Scan for the cell matching the given text and deliver its [X, Y] coordinate at center. 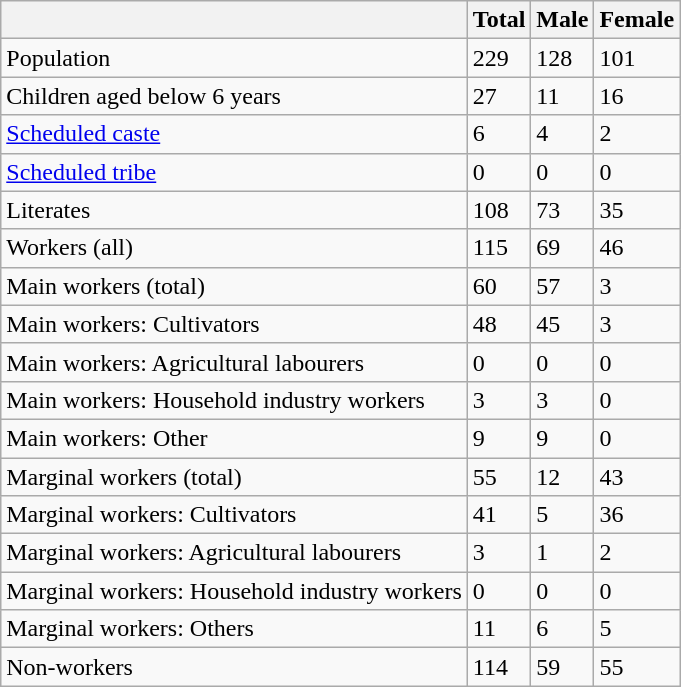
108 [499, 210]
Population [234, 58]
35 [637, 210]
57 [562, 286]
16 [637, 96]
4 [562, 134]
Scheduled caste [234, 134]
Total [499, 20]
Marginal workers: Others [234, 629]
Main workers: Other [234, 438]
101 [637, 58]
46 [637, 248]
41 [499, 515]
Male [562, 20]
Main workers: Cultivators [234, 324]
Non-workers [234, 667]
43 [637, 477]
59 [562, 667]
69 [562, 248]
12 [562, 477]
229 [499, 58]
Workers (all) [234, 248]
Literates [234, 210]
Marginal workers: Household industry workers [234, 591]
60 [499, 286]
Main workers (total) [234, 286]
Scheduled tribe [234, 172]
27 [499, 96]
45 [562, 324]
Marginal workers (total) [234, 477]
Children aged below 6 years [234, 96]
Marginal workers: Agricultural labourers [234, 553]
Main workers: Household industry workers [234, 400]
73 [562, 210]
114 [499, 667]
Main workers: Agricultural labourers [234, 362]
36 [637, 515]
Female [637, 20]
1 [562, 553]
Marginal workers: Cultivators [234, 515]
115 [499, 248]
128 [562, 58]
48 [499, 324]
